Locate the cell with the specified text and output its [x, y] center coordinate. 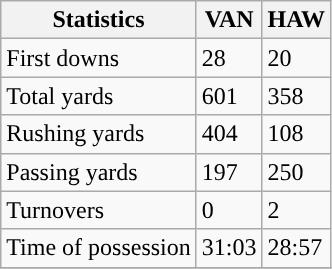
HAW [296, 20]
Statistics [99, 20]
28:57 [296, 248]
VAN [229, 20]
Total yards [99, 96]
250 [296, 172]
31:03 [229, 248]
404 [229, 134]
108 [296, 134]
Time of possession [99, 248]
28 [229, 58]
2 [296, 210]
197 [229, 172]
0 [229, 210]
Rushing yards [99, 134]
First downs [99, 58]
Passing yards [99, 172]
20 [296, 58]
601 [229, 96]
358 [296, 96]
Turnovers [99, 210]
